Detect which cell encompasses the target text, then output its [X, Y] center coordinate. 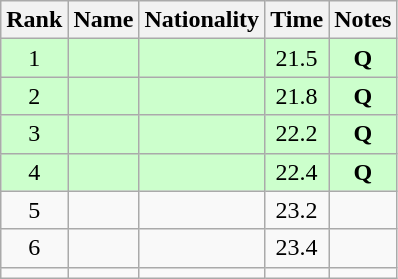
21.8 [297, 96]
Rank [34, 20]
5 [34, 210]
4 [34, 172]
Notes [363, 20]
Time [297, 20]
22.2 [297, 134]
Nationality [202, 20]
3 [34, 134]
Name [104, 20]
6 [34, 248]
23.2 [297, 210]
1 [34, 58]
21.5 [297, 58]
23.4 [297, 248]
22.4 [297, 172]
2 [34, 96]
